Output the [X, Y] coordinate of the center of the cell containing the given text.  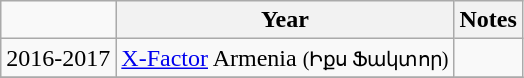
Notes [488, 20]
Year [285, 20]
X-Factor Armenia (Իքս Ֆակտոր) [285, 58]
2016-2017 [58, 58]
